Output the [x, y] coordinate of the center of the cell containing the given text.  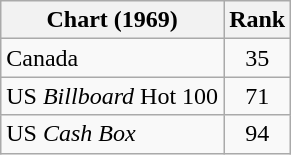
US Cash Box [112, 134]
35 [258, 58]
US Billboard Hot 100 [112, 96]
71 [258, 96]
Canada [112, 58]
Chart (1969) [112, 20]
94 [258, 134]
Rank [258, 20]
